Find where the given text appears and provide that cell's center as [x, y] coordinate. 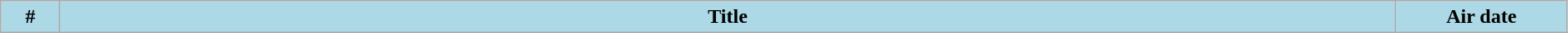
Title [728, 17]
# [30, 17]
Air date [1481, 17]
